Return the [X, Y] coordinate for the center point of the cell that contains the specified text.  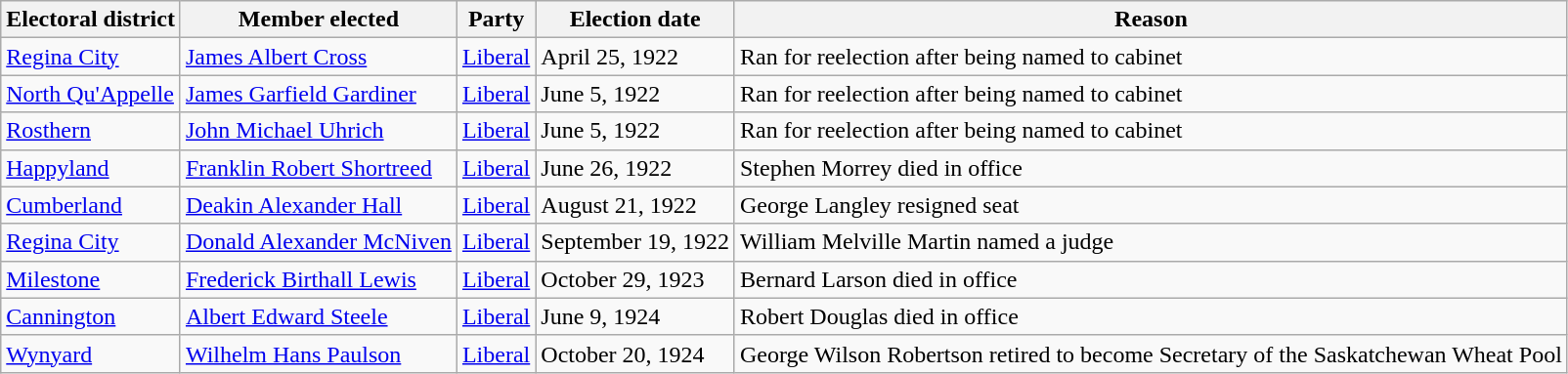
William Melville Martin named a judge [1151, 242]
June 9, 1924 [635, 316]
John Michael Uhrich [319, 131]
Stephen Morrey died in office [1151, 168]
October 29, 1923 [635, 279]
North Qu'Appelle [91, 94]
Albert Edward Steele [319, 316]
Robert Douglas died in office [1151, 316]
James Garfield Gardiner [319, 94]
Rosthern [91, 131]
Donald Alexander McNiven [319, 242]
September 19, 1922 [635, 242]
Cumberland [91, 205]
October 20, 1924 [635, 353]
Wilhelm Hans Paulson [319, 353]
James Albert Cross [319, 57]
June 26, 1922 [635, 168]
Electoral district [91, 20]
Franklin Robert Shortreed [319, 168]
Happyland [91, 168]
Reason [1151, 20]
August 21, 1922 [635, 205]
Party [496, 20]
Deakin Alexander Hall [319, 205]
Bernard Larson died in office [1151, 279]
George Langley resigned seat [1151, 205]
Frederick Birthall Lewis [319, 279]
Cannington [91, 316]
Election date [635, 20]
Milestone [91, 279]
Wynyard [91, 353]
Member elected [319, 20]
George Wilson Robertson retired to become Secretary of the Saskatchewan Wheat Pool [1151, 353]
April 25, 1922 [635, 57]
